Determine the (X, Y) coordinate at the center of the cell enclosing the given text.  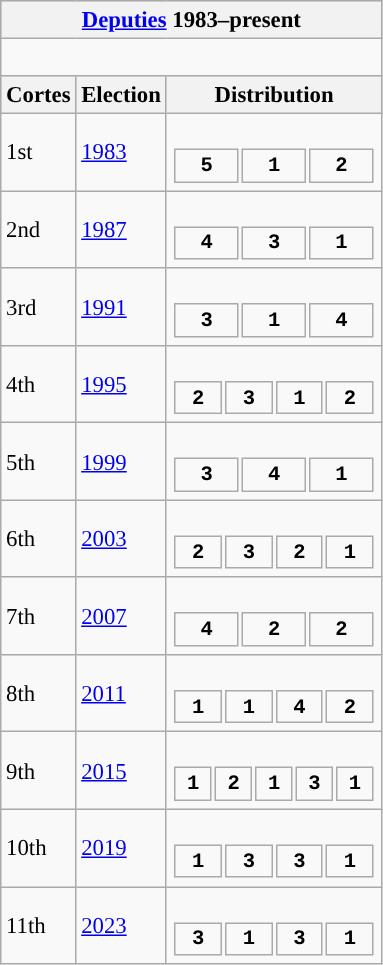
4th (38, 384)
2023 (121, 926)
1 1 4 2 (274, 694)
2003 (121, 538)
1 3 3 1 (274, 848)
5 (206, 166)
2019 (121, 848)
1 2 1 3 1 (274, 770)
3rd (38, 306)
2 3 2 1 (274, 538)
Cortes (38, 95)
2nd (38, 230)
2015 (121, 770)
5 1 2 (274, 152)
1999 (121, 462)
3 1 3 1 (274, 926)
11th (38, 926)
10th (38, 848)
3 1 4 (274, 306)
3 4 1 (274, 462)
Deputies 1983–present (192, 20)
Distribution (274, 95)
1991 (121, 306)
4 2 2 (274, 616)
1983 (121, 152)
6th (38, 538)
2007 (121, 616)
2011 (121, 694)
8th (38, 694)
Election (121, 95)
1st (38, 152)
4 3 1 (274, 230)
1987 (121, 230)
7th (38, 616)
5th (38, 462)
2 3 1 2 (274, 384)
9th (38, 770)
1995 (121, 384)
